Return (X, Y) of the center of cell containing provided text 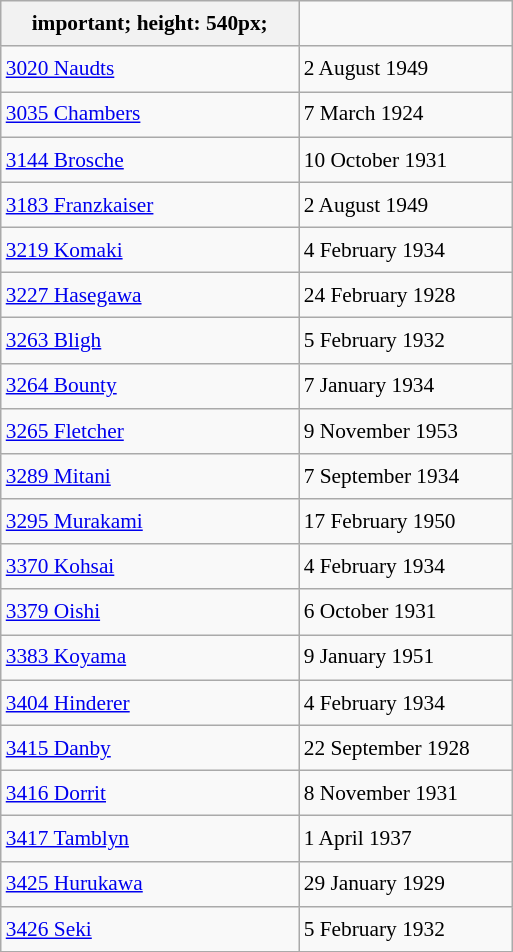
3426 Seki (150, 928)
22 September 1928 (406, 748)
3264 Bounty (150, 386)
3289 Mitani (150, 476)
3417 Tamblyn (150, 838)
3415 Danby (150, 748)
3416 Dorrit (150, 792)
3219 Komaki (150, 250)
24 February 1928 (406, 296)
3183 Franzkaiser (150, 204)
8 November 1931 (406, 792)
7 January 1934 (406, 386)
3035 Chambers (150, 114)
1 April 1937 (406, 838)
9 November 1953 (406, 430)
3263 Bligh (150, 340)
3295 Murakami (150, 522)
3425 Hurukawa (150, 884)
17 February 1950 (406, 522)
3379 Oishi (150, 612)
3370 Kohsai (150, 566)
9 January 1951 (406, 658)
3383 Koyama (150, 658)
10 October 1931 (406, 160)
3404 Hinderer (150, 702)
6 October 1931 (406, 612)
3265 Fletcher (150, 430)
3020 Naudts (150, 68)
7 September 1934 (406, 476)
29 January 1929 (406, 884)
important; height: 540px; (150, 24)
7 March 1924 (406, 114)
3144 Brosche (150, 160)
3227 Hasegawa (150, 296)
